From the cell containing the given text, extract its center point as (X, Y) coordinate. 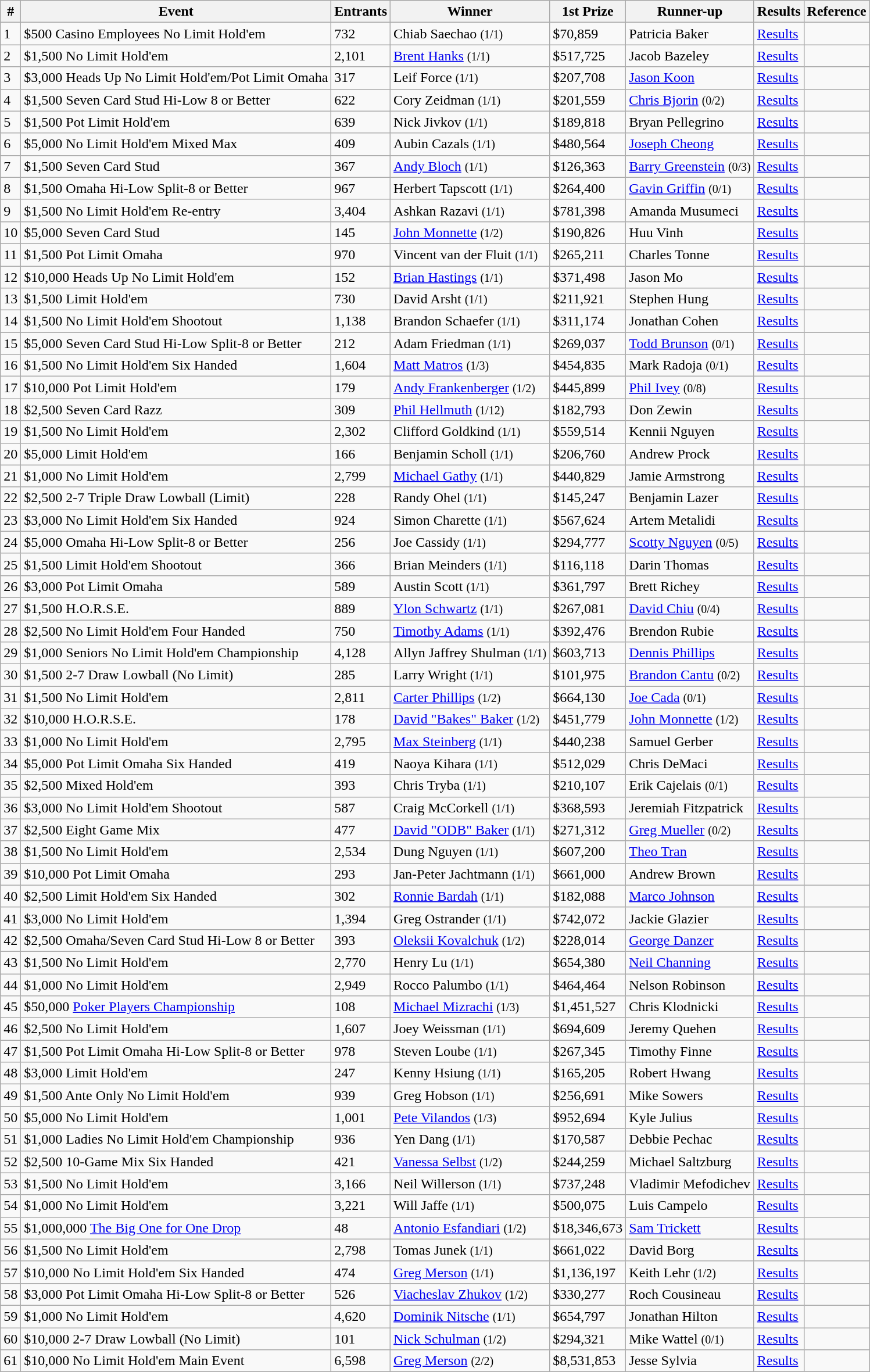
18 (10, 410)
$742,072 (588, 918)
$2,500 2-7 Triple Draw Lowball (Limit) (176, 498)
Rocco Palumbo (1/1) (470, 985)
Ashkan Razavi (1/1) (470, 210)
419 (361, 764)
Marco Johnson (690, 896)
Will Jaffe (1/1) (470, 1206)
$559,514 (588, 432)
Luis Campelo (690, 1206)
$661,022 (588, 1250)
Mike Sowers (690, 1095)
Nelson Robinson (690, 985)
4,620 (361, 1316)
889 (361, 608)
$517,725 (588, 56)
Ronnie Bardah (1/1) (470, 896)
Huu Vinh (690, 232)
$1,500 2-7 Draw Lowball (No Limit) (176, 675)
$3,000 No Limit Hold'em Six Handed (176, 520)
474 (361, 1272)
$210,107 (588, 786)
421 (361, 1162)
26 (10, 586)
Jonathan Cohen (690, 321)
Chiab Saechao (1/1) (470, 34)
58 (10, 1294)
Vincent van der Fluit (1/1) (470, 255)
$737,248 (588, 1184)
$440,238 (588, 741)
Jacob Bazeley (690, 56)
David Borg (690, 1250)
Andy Frankenberger (1/2) (470, 388)
$1,000 Ladies No Limit Hold'em Championship (176, 1140)
$500 Casino Employees No Limit Hold'em (176, 34)
Greg Merson (2/2) (470, 1361)
2,534 (361, 852)
$1,500 Limit Hold'em (176, 299)
1,604 (361, 366)
$101,975 (588, 675)
49 (10, 1095)
1st Prize (588, 12)
730 (361, 299)
Runner-up (690, 12)
59 (10, 1316)
Oleksii Kovalchuk (1/2) (470, 940)
Keith Lehr (1/2) (690, 1272)
$10,000 Heads Up No Limit Hold'em (176, 277)
Reference (837, 12)
Dennis Phillips (690, 653)
Yen Dang (1/1) (470, 1140)
$10,000 H.O.R.S.E. (176, 719)
27 (10, 608)
2,302 (361, 432)
Clifford Goldkind (1/1) (470, 432)
$294,777 (588, 542)
21 (10, 476)
$361,797 (588, 586)
924 (361, 520)
Darin Thomas (690, 564)
$1,500 Pot Limit Omaha Hi-Low Split-8 or Better (176, 1051)
Jamie Armstrong (690, 476)
$607,200 (588, 852)
$3,000 Pot Limit Omaha Hi-Low Split-8 or Better (176, 1294)
$392,476 (588, 631)
$445,899 (588, 388)
Brendon Rubie (690, 631)
9 (10, 210)
$603,713 (588, 653)
Chris Tryba (1/1) (470, 786)
$1,500 Pot Limit Hold'em (176, 122)
970 (361, 255)
4 (10, 100)
$182,793 (588, 410)
Dominik Nitsche (1/1) (470, 1316)
256 (361, 542)
$267,345 (588, 1051)
302 (361, 896)
5 (10, 122)
$5,000 Seven Card Stud Hi-Low Split-8 or Better (176, 343)
$952,694 (588, 1117)
$2,500 Limit Hold'em Six Handed (176, 896)
Andrew Brown (690, 874)
750 (361, 631)
$206,760 (588, 454)
$371,498 (588, 277)
32 (10, 719)
967 (361, 188)
$1,500 Limit Hold'em Shootout (176, 564)
46 (10, 1029)
Jonathan Hilton (690, 1316)
$654,797 (588, 1316)
Chris Klodnicki (690, 1007)
$256,691 (588, 1095)
Kennii Nguyen (690, 432)
38 (10, 852)
1,001 (361, 1117)
4,128 (361, 653)
12 (10, 277)
Randy Ohel (1/1) (470, 498)
$1,500 No Limit Hold'em Shootout (176, 321)
53 (10, 1184)
8 (10, 188)
$10,000 2-7 Draw Lowball (No Limit) (176, 1338)
2,811 (361, 697)
55 (10, 1228)
$2,500 Mixed Hold'em (176, 786)
212 (361, 343)
Brian Hastings (1/1) (470, 277)
$512,029 (588, 764)
George Danzer (690, 940)
17 (10, 388)
$1,500 Omaha Hi-Low Split-8 or Better (176, 188)
$2,500 Omaha/Seven Card Stud Hi-Low 8 or Better (176, 940)
477 (361, 830)
Max Steinberg (1/1) (470, 741)
Artem Metalidi (690, 520)
$269,037 (588, 343)
20 (10, 454)
$2,500 Seven Card Razz (176, 410)
34 (10, 764)
David Chiu (0/4) (690, 608)
3 (10, 78)
Erik Cajelais (0/1) (690, 786)
Carter Phillips (1/2) (470, 697)
$311,174 (588, 321)
936 (361, 1140)
Phil Ivey (0/8) (690, 388)
$5,000 No Limit Hold'em Mixed Max (176, 144)
Chris DeMaci (690, 764)
Greg Ostrander (1/1) (470, 918)
Matt Matros (1/3) (470, 366)
$440,829 (588, 476)
$1,451,527 (588, 1007)
43 (10, 962)
$265,211 (588, 255)
$18,346,673 (588, 1228)
$294,321 (588, 1338)
Joey Weissman (1/1) (470, 1029)
247 (361, 1073)
Nick Jivkov (1/1) (470, 122)
$5,000 Seven Card Stud (176, 232)
Entrants (361, 12)
$10,000 Pot Limit Omaha (176, 874)
Jackie Glazier (690, 918)
$1,500 No Limit Hold'em Six Handed (176, 366)
Jason Mo (690, 277)
3,404 (361, 210)
Bryan Pellegrino (690, 122)
$10,000 Pot Limit Hold'em (176, 388)
Samuel Gerber (690, 741)
Craig McCorkell (1/1) (470, 808)
16 (10, 366)
Andy Bloch (1/1) (470, 166)
$1,500 Pot Limit Omaha (176, 255)
2,799 (361, 476)
45 (10, 1007)
$1,500 Seven Card Stud Hi-Low 8 or Better (176, 100)
$500,075 (588, 1206)
Michael Saltzburg (690, 1162)
1 (10, 34)
589 (361, 586)
$1,136,197 (588, 1272)
Michael Gathy (1/1) (470, 476)
108 (361, 1007)
$3,000 Pot Limit Omaha (176, 586)
33 (10, 741)
367 (361, 166)
56 (10, 1250)
Steven Loube (1/1) (470, 1051)
Larry Wright (1/1) (470, 675)
$1,000,000 The Big One for One Drop (176, 1228)
Jeremiah Fitzpatrick (690, 808)
$228,014 (588, 940)
Benjamin Lazer (690, 498)
$70,859 (588, 34)
Allyn Jaffrey Shulman (1/1) (470, 653)
60 (10, 1338)
Jan-Peter Jachtmann (1/1) (470, 874)
24 (10, 542)
Jesse Sylvia (690, 1361)
1,394 (361, 918)
40 (10, 896)
Ylon Schwartz (1/1) (470, 608)
Brandon Schaefer (1/1) (470, 321)
$3,000 Heads Up No Limit Hold'em/Pot Limit Omaha (176, 78)
$271,312 (588, 830)
$694,609 (588, 1029)
Mark Radoja (0/1) (690, 366)
$661,000 (588, 874)
Nick Schulman (1/2) (470, 1338)
Todd Brunson (0/1) (690, 343)
Jeremy Quehen (690, 1029)
$5,000 Limit Hold'em (176, 454)
178 (361, 719)
Greg Hobson (1/1) (470, 1095)
$2,500 Eight Game Mix (176, 830)
Adam Friedman (1/1) (470, 343)
639 (361, 122)
$116,118 (588, 564)
$264,400 (588, 188)
Neil Channing (690, 962)
Don Zewin (690, 410)
2,949 (361, 985)
$1,500 No Limit Hold'em Re-entry (176, 210)
$244,259 (588, 1162)
Greg Mueller (0/2) (690, 830)
$2,500 No Limit Hold'em (176, 1029)
Debbie Pechac (690, 1140)
166 (361, 454)
Henry Lu (1/1) (470, 962)
$330,277 (588, 1294)
Leif Force (1/1) (470, 78)
47 (10, 1051)
Neil Willerson (1/1) (470, 1184)
$464,464 (588, 985)
Phil Hellmuth (1/12) (470, 410)
152 (361, 277)
Timothy Adams (1/1) (470, 631)
Dung Nguyen (1/1) (470, 852)
2,798 (361, 1250)
28 (10, 631)
$2,500 10-Game Mix Six Handed (176, 1162)
101 (361, 1338)
52 (10, 1162)
Michael Mizrachi (1/3) (470, 1007)
$664,130 (588, 697)
$454,835 (588, 366)
285 (361, 675)
Theo Tran (690, 852)
50 (10, 1117)
179 (361, 388)
10 (10, 232)
732 (361, 34)
Timothy Finne (690, 1051)
$267,081 (588, 608)
Pete Vilandos (1/3) (470, 1117)
293 (361, 874)
David Arsht (1/1) (470, 299)
Brett Richey (690, 586)
Benjamin Scholl (1/1) (470, 454)
Viacheslav Zhukov (1/2) (470, 1294)
Vladimir Mefodichev (690, 1184)
14 (10, 321)
$3,000 No Limit Hold'em (176, 918)
$3,000 No Limit Hold'em Shootout (176, 808)
939 (361, 1095)
6,598 (361, 1361)
$201,559 (588, 100)
Herbert Tapscott (1/1) (470, 188)
44 (10, 985)
$567,624 (588, 520)
57 (10, 1272)
2,101 (361, 56)
$189,818 (588, 122)
Simon Charette (1/1) (470, 520)
$8,531,853 (588, 1361)
Joseph Cheong (690, 144)
Brent Hanks (1/1) (470, 56)
6 (10, 144)
$3,000 Limit Hold'em (176, 1073)
Patricia Baker (690, 34)
Brian Meinders (1/1) (470, 564)
13 (10, 299)
978 (361, 1051)
Cory Zeidman (1/1) (470, 100)
$368,593 (588, 808)
1,138 (361, 321)
1,607 (361, 1029)
41 (10, 918)
Sam Trickett (690, 1228)
$654,380 (588, 962)
23 (10, 520)
2,795 (361, 741)
Austin Scott (1/1) (470, 586)
2,770 (361, 962)
3,221 (361, 1206)
54 (10, 1206)
Greg Merson (1/1) (470, 1272)
Jason Koon (690, 78)
37 (10, 830)
$126,363 (588, 166)
Winner (470, 12)
Antonio Esfandiari (1/2) (470, 1228)
$1,000 Seniors No Limit Hold'em Championship (176, 653)
Chris Bjorin (0/2) (690, 100)
25 (10, 564)
19 (10, 432)
$2,500 No Limit Hold'em Four Handed (176, 631)
31 (10, 697)
61 (10, 1361)
David "ODB" Baker (1/1) (470, 830)
Tomas Junek (1/1) (470, 1250)
Joe Cassidy (1/1) (470, 542)
622 (361, 100)
587 (361, 808)
Charles Tonne (690, 255)
2 (10, 56)
$50,000 Poker Players Championship (176, 1007)
$10,000 No Limit Hold'em Main Event (176, 1361)
Aubin Cazals (1/1) (470, 144)
Andrew Prock (690, 454)
David "Bakes" Baker (1/2) (470, 719)
$5,000 Pot Limit Omaha Six Handed (176, 764)
Kyle Julius (690, 1117)
$170,587 (588, 1140)
409 (361, 144)
$5,000 No Limit Hold'em (176, 1117)
$451,779 (588, 719)
$165,205 (588, 1073)
Vanessa Selbst (1/2) (470, 1162)
$182,088 (588, 896)
$1,500 Ante Only No Limit Hold'em (176, 1095)
35 (10, 786)
Scotty Nguyen (0/5) (690, 542)
3,166 (361, 1184)
366 (361, 564)
Kenny Hsiung (1/1) (470, 1073)
228 (361, 498)
$480,564 (588, 144)
145 (361, 232)
$145,247 (588, 498)
Stephen Hung (690, 299)
Brandon Cantu (0/2) (690, 675)
Mike Wattel (0/1) (690, 1338)
# (10, 12)
39 (10, 874)
29 (10, 653)
$190,826 (588, 232)
11 (10, 255)
Naoya Kihara (1/1) (470, 764)
51 (10, 1140)
317 (361, 78)
30 (10, 675)
Event (176, 12)
$211,921 (588, 299)
$781,398 (588, 210)
7 (10, 166)
$207,708 (588, 78)
Amanda Musumeci (690, 210)
$1,500 Seven Card Stud (176, 166)
$10,000 No Limit Hold'em Six Handed (176, 1272)
Barry Greenstein (0/3) (690, 166)
$5,000 Omaha Hi-Low Split-8 or Better (176, 542)
15 (10, 343)
309 (361, 410)
22 (10, 498)
Robert Hwang (690, 1073)
42 (10, 940)
Gavin Griffin (0/1) (690, 188)
$1,500 H.O.R.S.E. (176, 608)
526 (361, 1294)
36 (10, 808)
Roch Cousineau (690, 1294)
Joe Cada (0/1) (690, 697)
